Return the (X, Y) coordinate for the center point of the cell that contains the specified text.  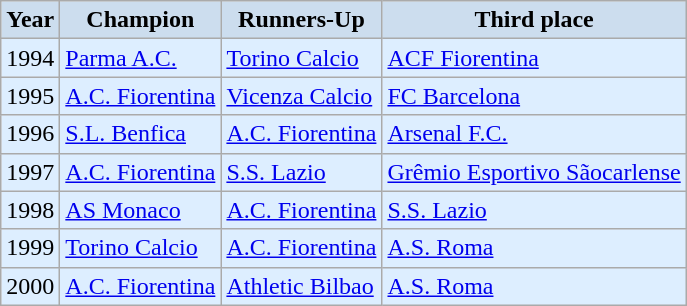
1998 (30, 210)
FC Barcelona (534, 96)
Third place (534, 20)
1995 (30, 96)
S.L. Benfica (140, 134)
Athletic Bilbao (302, 286)
Year (30, 20)
Runners-Up (302, 20)
1997 (30, 172)
Parma A.C. (140, 58)
Grêmio Esportivo Sãocarlense (534, 172)
Vicenza Calcio (302, 96)
Champion (140, 20)
ACF Fiorentina (534, 58)
2000 (30, 286)
Arsenal F.C. (534, 134)
1996 (30, 134)
1999 (30, 248)
1994 (30, 58)
AS Monaco (140, 210)
